Capture the cell that displays the provided text and extract its (x, y) central coordinate. 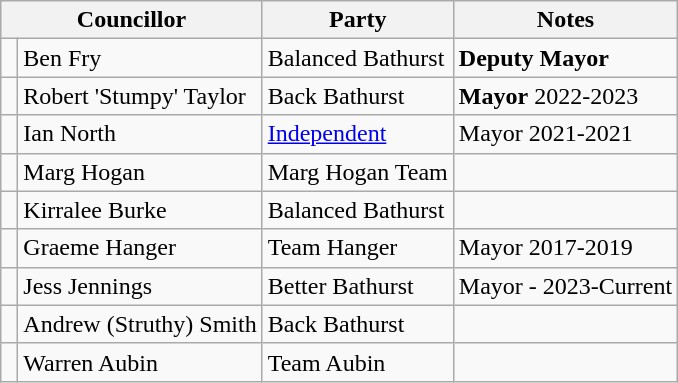
Robert 'Stumpy' Taylor (140, 96)
Independent (358, 134)
Mayor 2022-2023 (565, 96)
Team Hanger (358, 248)
Mayor 2021-2021 (565, 134)
Andrew (Struthy) Smith (140, 324)
Marg Hogan Team (358, 172)
Jess Jennings (140, 286)
Mayor 2017-2019 (565, 248)
Deputy Mayor (565, 58)
Marg Hogan (140, 172)
Councillor (132, 20)
Ian North (140, 134)
Team Aubin (358, 362)
Mayor - 2023-Current (565, 286)
Graeme Hanger (140, 248)
Notes (565, 20)
Kirralee Burke (140, 210)
Ben Fry (140, 58)
Party (358, 20)
Warren Aubin (140, 362)
Better Bathurst (358, 286)
